Return (x, y) of the center of cell containing provided text 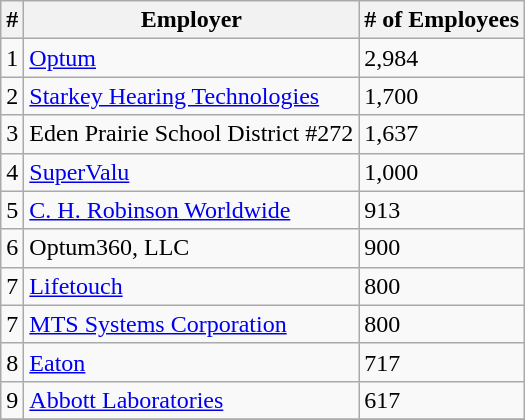
Employer (192, 20)
# (12, 20)
3 (12, 134)
1,637 (442, 134)
Eden Prairie School District #272 (192, 134)
8 (12, 362)
2 (12, 96)
1,000 (442, 172)
Starkey Hearing Technologies (192, 96)
Eaton (192, 362)
6 (12, 248)
C. H. Robinson Worldwide (192, 210)
# of Employees (442, 20)
1,700 (442, 96)
Optum360, LLC (192, 248)
SuperValu (192, 172)
900 (442, 248)
913 (442, 210)
617 (442, 400)
9 (12, 400)
1 (12, 58)
2,984 (442, 58)
Optum (192, 58)
Lifetouch (192, 286)
5 (12, 210)
4 (12, 172)
MTS Systems Corporation (192, 324)
Abbott Laboratories (192, 400)
717 (442, 362)
